Extract the [x, y] coordinate from the center of the cell holding the provided text.  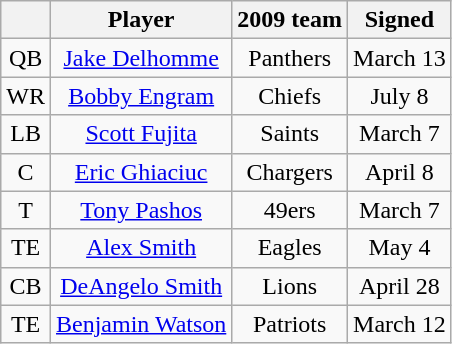
Player [140, 20]
Chargers [290, 172]
Lions [290, 286]
QB [26, 58]
Scott Fujita [140, 134]
DeAngelo Smith [140, 286]
Tony Pashos [140, 210]
Bobby Engram [140, 96]
Benjamin Watson [140, 324]
Patriots [290, 324]
Chiefs [290, 96]
Saints [290, 134]
Alex Smith [140, 248]
LB [26, 134]
T [26, 210]
March 12 [400, 324]
Jake Delhomme [140, 58]
July 8 [400, 96]
2009 team [290, 20]
49ers [290, 210]
April 28 [400, 286]
C [26, 172]
CB [26, 286]
Eric Ghiaciuc [140, 172]
Panthers [290, 58]
WR [26, 96]
Signed [400, 20]
April 8 [400, 172]
March 13 [400, 58]
Eagles [290, 248]
May 4 [400, 248]
